Return the (X, Y) coordinate for the center point of the cell that contains the specified text.  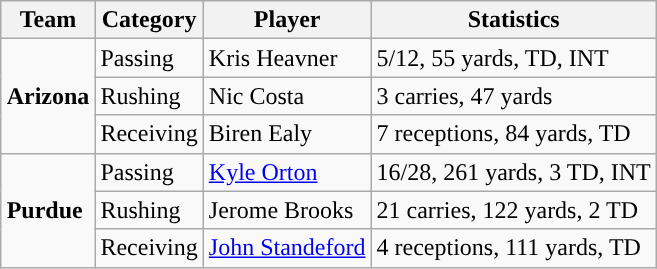
Biren Ealy (287, 134)
John Standeford (287, 248)
5/12, 55 yards, TD, INT (514, 58)
21 carries, 122 yards, 2 TD (514, 210)
Jerome Brooks (287, 210)
3 carries, 47 yards (514, 96)
Statistics (514, 20)
Nic Costa (287, 96)
4 receptions, 111 yards, TD (514, 248)
16/28, 261 yards, 3 TD, INT (514, 172)
7 receptions, 84 yards, TD (514, 134)
Kris Heavner (287, 58)
Purdue (48, 210)
Player (287, 20)
Arizona (48, 96)
Category (149, 20)
Kyle Orton (287, 172)
Team (48, 20)
